Scan for the cell matching the given text and deliver its (x, y) coordinate at center. 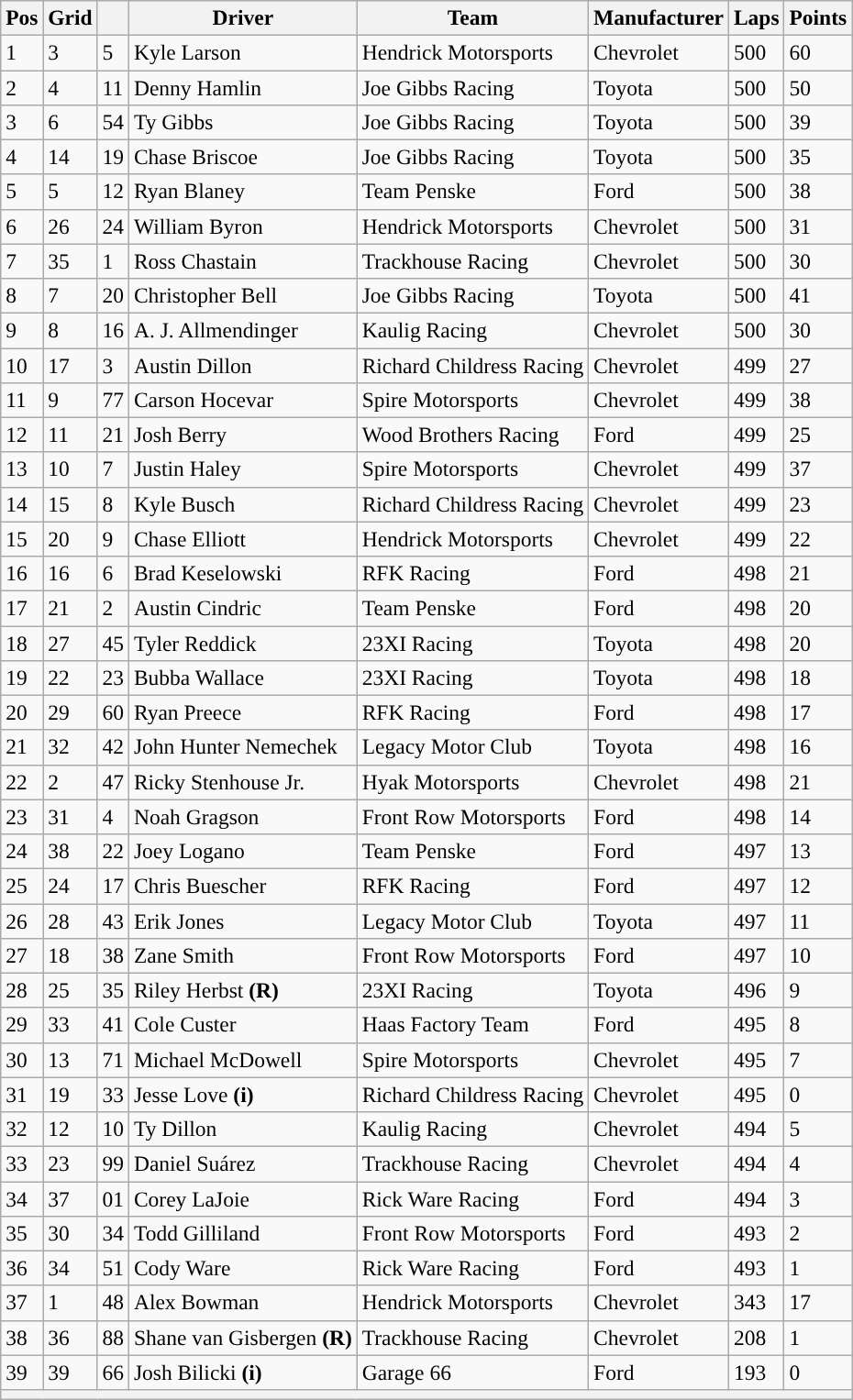
Haas Factory Team (472, 1025)
Shane van Gisbergen (R) (242, 1338)
Joey Logano (242, 851)
Manufacturer (659, 17)
Ryan Blaney (242, 192)
Pos (22, 17)
Wood Brothers Racing (472, 435)
Cody Ware (242, 1268)
Bubba Wallace (242, 678)
Kyle Larson (242, 52)
51 (113, 1268)
Todd Gilliland (242, 1233)
Zane Smith (242, 955)
Grid (70, 17)
50 (818, 87)
Points (818, 17)
Josh Berry (242, 435)
Carson Hocevar (242, 400)
Team (472, 17)
Daniel Suárez (242, 1163)
Brad Keselowski (242, 573)
48 (113, 1303)
Austin Cindric (242, 608)
54 (113, 122)
Ty Gibbs (242, 122)
01 (113, 1198)
Hyak Motorsports (472, 782)
99 (113, 1163)
Justin Haley (242, 469)
Riley Herbst (R) (242, 990)
Chase Briscoe (242, 157)
45 (113, 643)
A. J. Allmendinger (242, 330)
Kyle Busch (242, 504)
193 (756, 1372)
Chris Buescher (242, 886)
Josh Bilicki (i) (242, 1372)
208 (756, 1338)
496 (756, 990)
42 (113, 747)
Ricky Stenhouse Jr. (242, 782)
Ross Chastain (242, 261)
Christopher Bell (242, 295)
John Hunter Nemechek (242, 747)
66 (113, 1372)
88 (113, 1338)
Chase Elliott (242, 539)
Denny Hamlin (242, 87)
77 (113, 400)
Garage 66 (472, 1372)
43 (113, 920)
Austin Dillon (242, 365)
Cole Custer (242, 1025)
Michael McDowell (242, 1060)
Erik Jones (242, 920)
Laps (756, 17)
Ryan Preece (242, 712)
Driver (242, 17)
William Byron (242, 226)
Noah Gragson (242, 817)
Tyler Reddick (242, 643)
Corey LaJoie (242, 1198)
47 (113, 782)
Alex Bowman (242, 1303)
Ty Dillon (242, 1129)
343 (756, 1303)
Jesse Love (i) (242, 1095)
71 (113, 1060)
